Scan for the cell matching the given text and deliver its [x, y] coordinate at center. 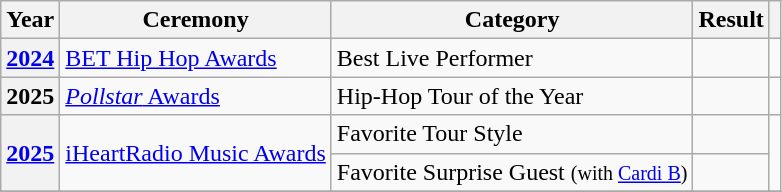
Best Live Performer [512, 58]
Hip-Hop Tour of the Year [512, 96]
BET Hip Hop Awards [196, 58]
Ceremony [196, 20]
Category [512, 20]
Result [731, 20]
Year [30, 20]
Favorite Surprise Guest (with Cardi B) [512, 172]
2024 [30, 58]
iHeartRadio Music Awards [196, 153]
Pollstar Awards [196, 96]
Favorite Tour Style [512, 134]
